Capture the cell that displays the provided text and extract its (x, y) central coordinate. 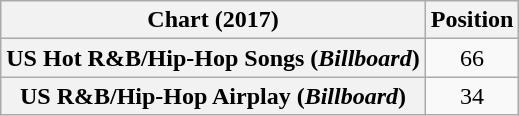
US R&B/Hip-Hop Airplay (Billboard) (213, 96)
66 (472, 58)
Chart (2017) (213, 20)
US Hot R&B/Hip-Hop Songs (Billboard) (213, 58)
Position (472, 20)
34 (472, 96)
